Output the (x, y) coordinate of the center of the cell containing the given text.  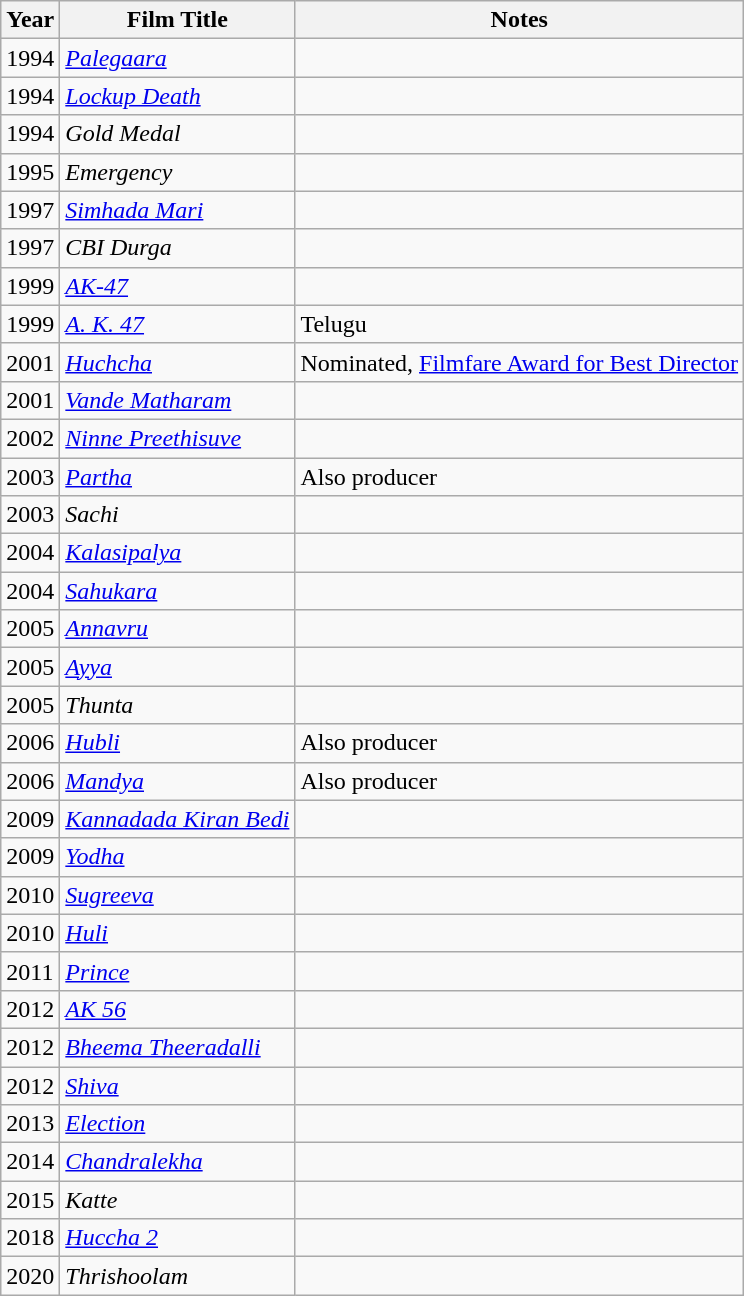
Shiva (178, 1085)
Prince (178, 971)
2020 (30, 1276)
2011 (30, 971)
AK 56 (178, 1009)
Thunta (178, 705)
Katte (178, 1200)
Palegaara (178, 58)
Yodha (178, 857)
Ninne Preethisuve (178, 438)
2015 (30, 1200)
Election (178, 1124)
Film Title (178, 20)
Ayya (178, 667)
Huccha 2 (178, 1238)
Notes (520, 20)
Thrishoolam (178, 1276)
2013 (30, 1124)
Annavru (178, 629)
2014 (30, 1162)
Hubli (178, 743)
Chandralekha (178, 1162)
2018 (30, 1238)
2002 (30, 438)
Year (30, 20)
Mandya (178, 781)
CBI Durga (178, 248)
Kannadada Kiran Bedi (178, 819)
A. K. 47 (178, 324)
Emergency (178, 172)
Simhada Mari (178, 210)
Gold Medal (178, 134)
Huchcha (178, 362)
Bheema Theeradalli (178, 1047)
Partha (178, 477)
Kalasipalya (178, 553)
Lockup Death (178, 96)
AK-47 (178, 286)
Vande Matharam (178, 400)
Nominated, Filmfare Award for Best Director (520, 362)
Sugreeva (178, 895)
Huli (178, 933)
Sahukara (178, 591)
1995 (30, 172)
Sachi (178, 515)
Telugu (520, 324)
